Determine the [x, y] coordinate at the center of the cell enclosing the given text.  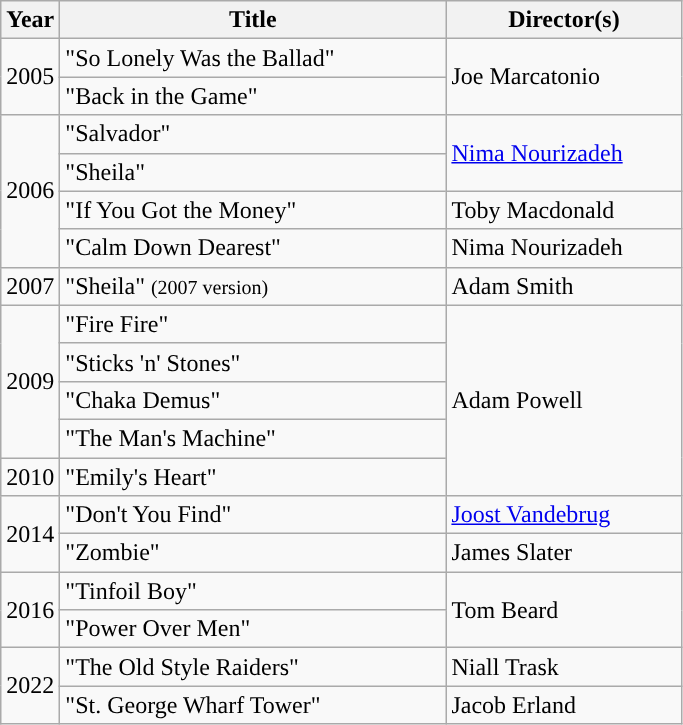
2005 [30, 77]
"Chaka Demus" [253, 400]
2022 [30, 686]
2007 [30, 286]
Tom Beard [564, 610]
"Emily's Heart" [253, 477]
"Fire Fire" [253, 324]
"Don't You Find" [253, 515]
"So Lonely Was the Ballad" [253, 58]
2009 [30, 381]
2014 [30, 534]
"Power Over Men" [253, 629]
"Tinfoil Boy" [253, 591]
"Sticks 'n' Stones" [253, 362]
2010 [30, 477]
Joe Marcatonio [564, 77]
James Slater [564, 553]
Title [253, 20]
"Back in the Game" [253, 96]
"Zombie" [253, 553]
"The Old Style Raiders" [253, 667]
"St. George Wharf Tower" [253, 705]
Year [30, 20]
Toby Macdonald [564, 210]
"Sheila" [253, 172]
"Sheila" (2007 version) [253, 286]
"Salvador" [253, 134]
Adam Powell [564, 400]
2006 [30, 191]
Joost Vandebrug [564, 515]
2016 [30, 610]
"The Man's Machine" [253, 438]
"Calm Down Dearest" [253, 248]
Director(s) [564, 20]
Adam Smith [564, 286]
Niall Trask [564, 667]
Jacob Erland [564, 705]
"If You Got the Money" [253, 210]
